Pinpoint the cell where the given text exists, returning its [x, y] midpoint coordinate. 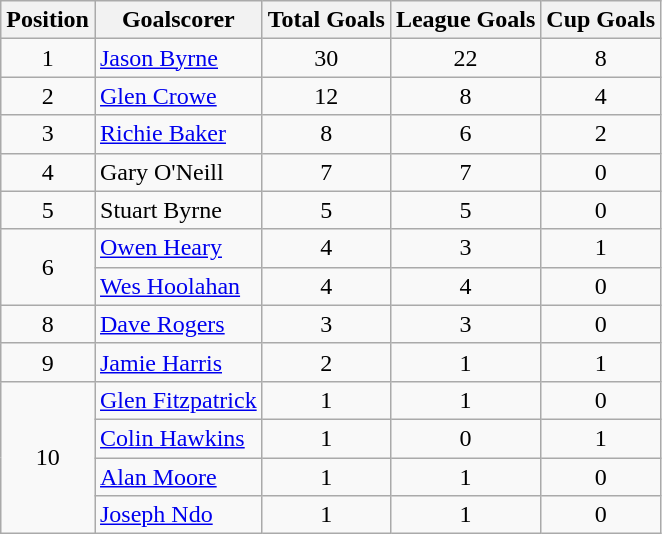
Gary O'Neill [178, 172]
Richie Baker [178, 134]
Cup Goals [601, 20]
Jamie Harris [178, 362]
Wes Hoolahan [178, 286]
Colin Hawkins [178, 438]
9 [48, 362]
Stuart Byrne [178, 210]
Owen Heary [178, 248]
Total Goals [326, 20]
League Goals [465, 20]
Alan Moore [178, 477]
Dave Rogers [178, 324]
Goalscorer [178, 20]
30 [326, 58]
10 [48, 457]
12 [326, 96]
Glen Crowe [178, 96]
Glen Fitzpatrick [178, 400]
Joseph Ndo [178, 515]
Position [48, 20]
Jason Byrne [178, 58]
22 [465, 58]
